Detect which cell encompasses the target text, then output its [x, y] center coordinate. 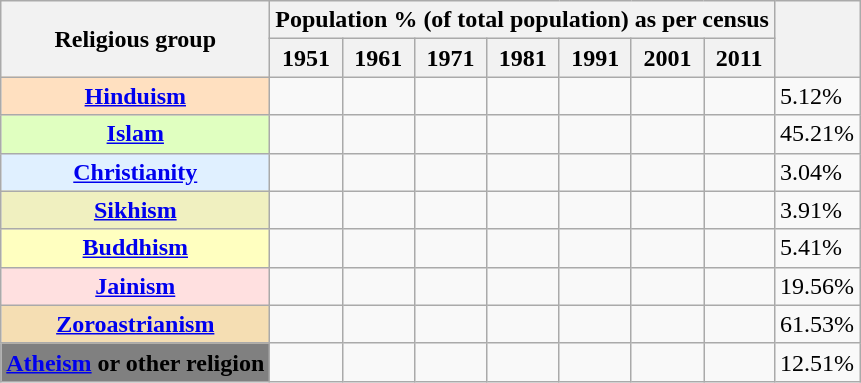
1971 [450, 58]
Atheism or other religion [136, 362]
19.56% [816, 286]
1951 [306, 58]
1961 [378, 58]
61.53% [816, 324]
Islam [136, 134]
1981 [523, 58]
Christianity [136, 172]
2001 [667, 58]
Zoroastrianism [136, 324]
1991 [595, 58]
Buddhism [136, 248]
5.12% [816, 96]
45.21% [816, 134]
Religious group [136, 39]
5.41% [816, 248]
12.51% [816, 362]
3.04% [816, 172]
Jainism [136, 286]
Population % (of total population) as per census [522, 20]
2011 [740, 58]
3.91% [816, 210]
Sikhism [136, 210]
Hinduism [136, 96]
